Determine the (x, y) coordinate at the center of the cell enclosing the given text.  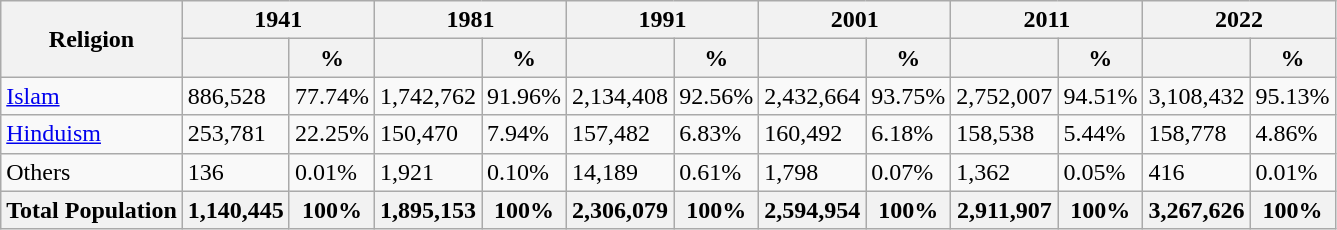
1941 (278, 20)
0.61% (716, 172)
136 (236, 172)
1,742,762 (428, 96)
150,470 (428, 134)
0.05% (1100, 172)
4.86% (1292, 134)
77.74% (332, 96)
886,528 (236, 96)
2,752,007 (1004, 96)
2,594,954 (812, 210)
91.96% (524, 96)
1981 (470, 20)
2,134,408 (620, 96)
6.18% (908, 134)
2,306,079 (620, 210)
7.94% (524, 134)
0.07% (908, 172)
2022 (1239, 20)
158,778 (1196, 134)
Islam (92, 96)
2011 (1047, 20)
6.83% (716, 134)
416 (1196, 172)
5.44% (1100, 134)
Others (92, 172)
92.56% (716, 96)
1,362 (1004, 172)
2,911,907 (1004, 210)
22.25% (332, 134)
3,267,626 (1196, 210)
3,108,432 (1196, 96)
1,895,153 (428, 210)
94.51% (1100, 96)
158,538 (1004, 134)
160,492 (812, 134)
Religion (92, 39)
14,189 (620, 172)
253,781 (236, 134)
95.13% (1292, 96)
2001 (855, 20)
1991 (663, 20)
1,921 (428, 172)
93.75% (908, 96)
157,482 (620, 134)
0.10% (524, 172)
1,140,445 (236, 210)
Hinduism (92, 134)
Total Population (92, 210)
2,432,664 (812, 96)
1,798 (812, 172)
